Locate the cell with the specified text and output its (x, y) center coordinate. 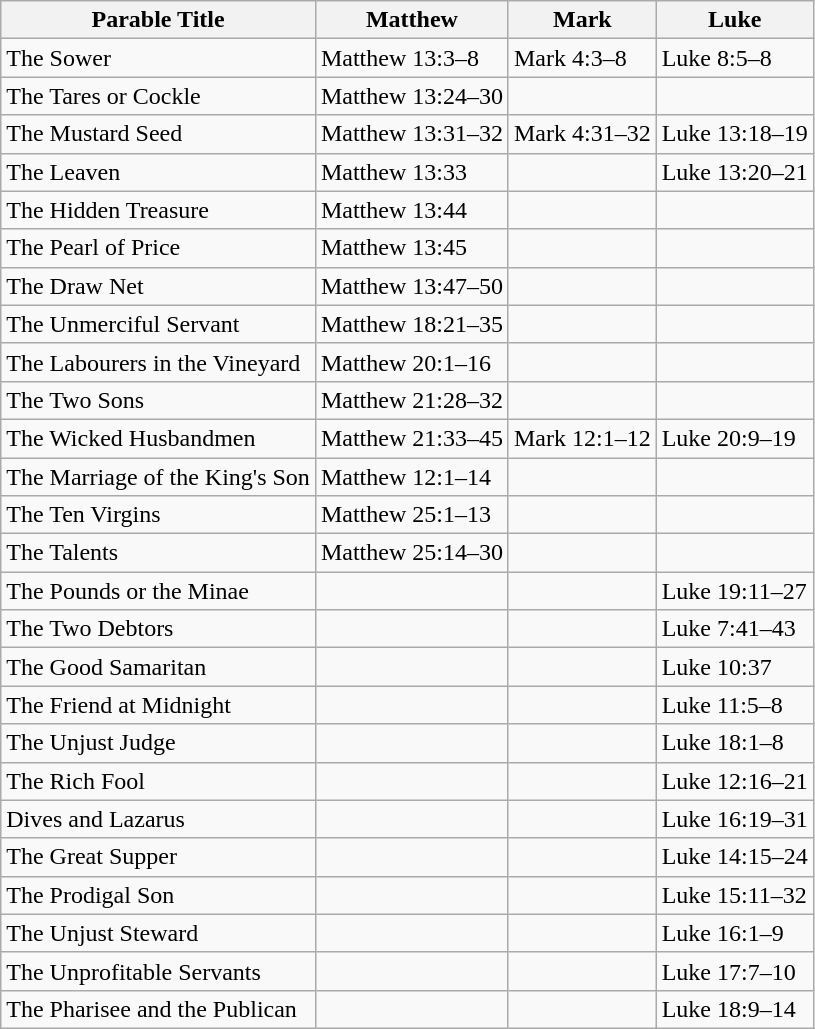
Mark (582, 20)
The Pounds or the Minae (158, 591)
Luke 18:9–14 (734, 1009)
Luke 12:16–21 (734, 781)
The Wicked Husbandmen (158, 438)
Luke 11:5–8 (734, 705)
Luke 8:5–8 (734, 58)
Luke 19:11–27 (734, 591)
Matthew 13:3–8 (412, 58)
The Unmerciful Servant (158, 324)
Matthew 20:1–16 (412, 362)
Dives and Lazarus (158, 819)
The Two Debtors (158, 629)
The Leaven (158, 172)
The Draw Net (158, 286)
Luke 18:1–8 (734, 743)
The Unjust Judge (158, 743)
The Great Supper (158, 857)
Mark 4:31–32 (582, 134)
Luke 20:9–19 (734, 438)
The Hidden Treasure (158, 210)
The Good Samaritan (158, 667)
The Ten Virgins (158, 515)
Matthew 12:1–14 (412, 477)
The Unjust Steward (158, 933)
The Pearl of Price (158, 248)
The Mustard Seed (158, 134)
The Prodigal Son (158, 895)
The Sower (158, 58)
Parable Title (158, 20)
Luke 13:20–21 (734, 172)
Matthew 13:44 (412, 210)
Matthew 13:24–30 (412, 96)
Luke 10:37 (734, 667)
Matthew 25:14–30 (412, 553)
The Friend at Midnight (158, 705)
Matthew 13:45 (412, 248)
Luke 7:41–43 (734, 629)
Luke 17:7–10 (734, 971)
Luke (734, 20)
Matthew 25:1–13 (412, 515)
Luke 15:11–32 (734, 895)
Luke 13:18–19 (734, 134)
The Labourers in the Vineyard (158, 362)
The Rich Fool (158, 781)
Matthew 13:33 (412, 172)
Matthew (412, 20)
Luke 16:19–31 (734, 819)
Matthew 21:28–32 (412, 400)
Matthew 18:21–35 (412, 324)
The Marriage of the King's Son (158, 477)
Mark 12:1–12 (582, 438)
The Talents (158, 553)
The Pharisee and the Publican (158, 1009)
The Tares or Cockle (158, 96)
Luke 14:15–24 (734, 857)
The Unprofitable Servants (158, 971)
Luke 16:1–9 (734, 933)
The Two Sons (158, 400)
Matthew 13:47–50 (412, 286)
Mark 4:3–8 (582, 58)
Matthew 13:31–32 (412, 134)
Matthew 21:33–45 (412, 438)
